Determine the (x, y) coordinate at the center of the cell enclosing the given text.  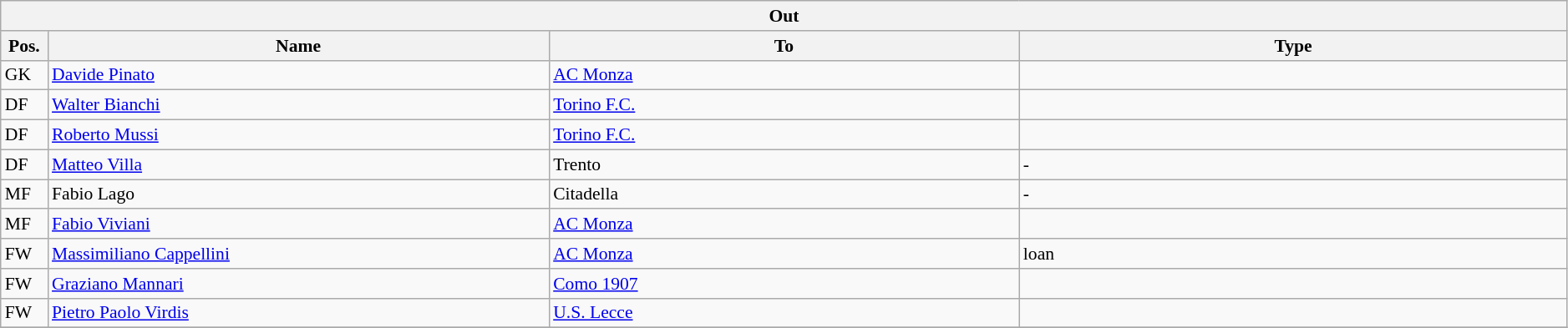
Davide Pinato (298, 75)
Roberto Mussi (298, 135)
Fabio Lago (298, 194)
Pos. (24, 46)
Trento (784, 164)
Out (784, 16)
Type (1293, 46)
Matteo Villa (298, 164)
Como 1907 (784, 284)
Name (298, 46)
Citadella (784, 194)
Graziano Mannari (298, 284)
GK (24, 75)
U.S. Lecce (784, 313)
Fabio Viviani (298, 225)
Pietro Paolo Virdis (298, 313)
Walter Bianchi (298, 105)
Massimiliano Cappellini (298, 254)
To (784, 46)
loan (1293, 254)
